Output the [X, Y] coordinate of the center of the cell containing the given text.  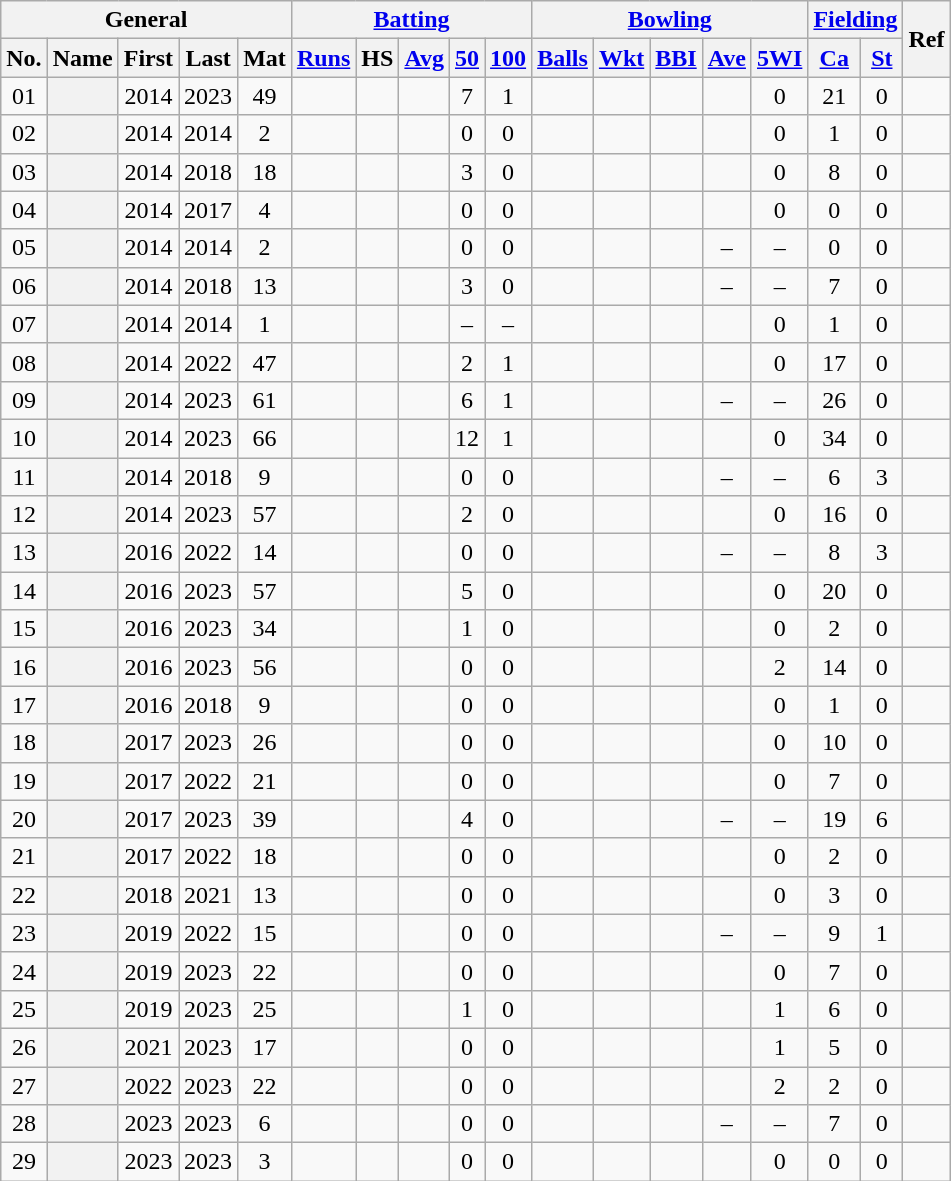
11 [24, 477]
BBI [676, 58]
No. [24, 58]
Mat [265, 58]
100 [508, 58]
09 [24, 400]
01 [24, 96]
Wkt [621, 58]
50 [466, 58]
66 [265, 438]
HS [378, 58]
5WI [779, 58]
06 [24, 286]
04 [24, 210]
23 [24, 933]
07 [24, 324]
Last [208, 58]
28 [24, 1124]
05 [24, 248]
Batting [411, 20]
Fielding [856, 20]
Ref [926, 39]
Bowling [670, 20]
56 [265, 667]
Name [82, 58]
General [146, 20]
24 [24, 971]
49 [265, 96]
03 [24, 172]
39 [265, 819]
Runs [323, 58]
29 [24, 1162]
Balls [563, 58]
Avg [424, 58]
Ave [726, 58]
02 [24, 134]
08 [24, 362]
Ca [834, 58]
47 [265, 362]
27 [24, 1085]
61 [265, 400]
First [148, 58]
St [882, 58]
